Identify which cell holds the provided text, then report its [X, Y] central coordinate. 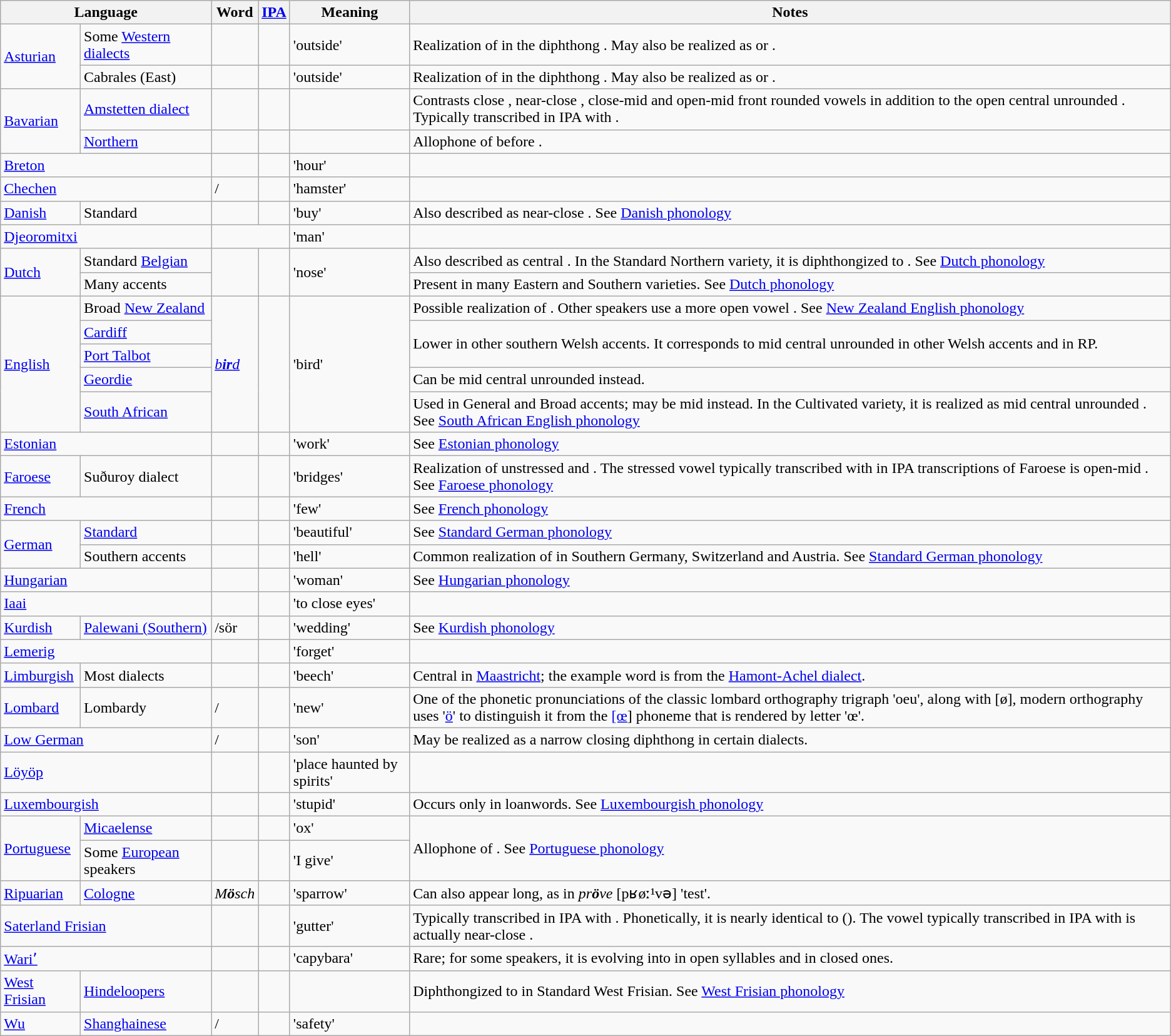
/sör [235, 627]
'beautiful' [349, 532]
Some Western dialects [146, 45]
Breton [106, 165]
'to close eyes' [349, 604]
Amstetten dialect [146, 109]
Low German [106, 739]
See French phonology [791, 509]
Iaai [106, 604]
Also described as near-close . See Danish phonology [791, 213]
Micaelense [146, 828]
Faroese [41, 477]
'woman' [349, 580]
Lower in other southern Welsh accents. It corresponds to mid central unrounded in other Welsh accents and in RP. [791, 344]
'work' [349, 444]
Port Talbot [146, 356]
'buy' [349, 213]
Lombardy [146, 707]
'place haunted by spirits' [349, 772]
Palewani (Southern) [146, 627]
Language [106, 13]
German [41, 544]
'hour' [349, 165]
Realization of unstressed and . The stressed vowel typically transcribed with in IPA transcriptions of Faroese is open-mid . See Faroese phonology [791, 477]
'I give' [349, 861]
Allophone of . See Portuguese phonology [791, 848]
'ox' [349, 828]
Dutch [41, 272]
Occurs only in loanwords. See Luxembourgish phonology [791, 805]
'bridges' [349, 477]
Limburgish [41, 675]
'stupid' [349, 805]
'beech' [349, 675]
Portuguese [41, 848]
Suðuroy dialect [146, 477]
Geordie [146, 380]
May be realized as a narrow closing diphthong in certain dialects. [791, 739]
'few' [349, 509]
See Standard German phonology [791, 532]
Asturian [41, 56]
Cologne [146, 893]
Typically transcribed in IPA with . Phonetically, it is nearly identical to (). The vowel typically transcribed in IPA with is actually near-close . [791, 926]
Kurdish [41, 627]
bird [235, 364]
Chechen [106, 189]
Saterland Frisian [106, 926]
Löyöp [106, 772]
Some European speakers [146, 861]
Standard Belgian [146, 260]
English [41, 364]
'wedding' [349, 627]
Can be mid central unrounded instead. [791, 380]
Common realization of in Southern Germany, Switzerland and Austria. See Standard German phonology [791, 556]
Most dialects [146, 675]
Allophone of before . [791, 141]
Mösch [235, 893]
'sparrow' [349, 893]
'capybara' [349, 958]
Possible realization of . Other speakers use a more open vowel . See New Zealand English phonology [791, 308]
Hungarian [106, 580]
French [106, 509]
See Hungarian phonology [791, 580]
Wariʼ [106, 958]
Ripuarian [41, 893]
'forget' [349, 651]
Cabrales (East) [146, 77]
Rare; for some speakers, it is evolving into in open syllables and in closed ones. [791, 958]
'hell' [349, 556]
Many accents [146, 284]
'hamster' [349, 189]
'man' [349, 236]
Wu [41, 1023]
Hindeloopers [146, 991]
Also described as central . In the Standard Northern variety, it is diphthongized to . See Dutch phonology [791, 260]
'safety' [349, 1023]
Diphthongized to in Standard West Frisian. See West Frisian phonology [791, 991]
Lombard [41, 707]
Can also appear long, as in pröve [pʁøː¹və] 'test'. [791, 893]
IPA [274, 13]
Luxembourgish [106, 805]
Danish [41, 213]
'son' [349, 739]
Lemerig [106, 651]
Notes [791, 13]
Southern accents [146, 556]
See Kurdish phonology [791, 627]
Word [235, 13]
'gutter' [349, 926]
'new' [349, 707]
West Frisian [41, 991]
Estonian [106, 444]
Bavarian [41, 121]
'nose' [349, 272]
Northern [146, 141]
Cardiff [146, 332]
Broad New Zealand [146, 308]
See Estonian phonology [791, 444]
Central in Maastricht; the example word is from the Hamont-Achel dialect. [791, 675]
Meaning [349, 13]
Present in many Eastern and Southern varieties. See Dutch phonology [791, 284]
Shanghainese [146, 1023]
South African [146, 412]
'bird' [349, 364]
Djeoromitxi [106, 236]
